Pinpoint the cell where the given text exists, returning its (x, y) midpoint coordinate. 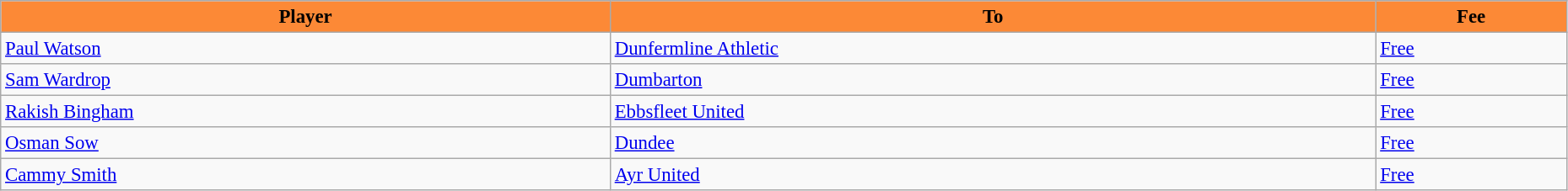
Dunfermline Athletic (993, 49)
Osman Sow (305, 143)
Dumbarton (993, 80)
Ebbsfleet United (993, 112)
Sam Wardrop (305, 80)
To (993, 17)
Rakish Bingham (305, 112)
Paul Watson (305, 49)
Cammy Smith (305, 175)
Dundee (993, 143)
Ayr United (993, 175)
Fee (1471, 17)
Player (305, 17)
